Return [X, Y] of the center of cell containing provided text 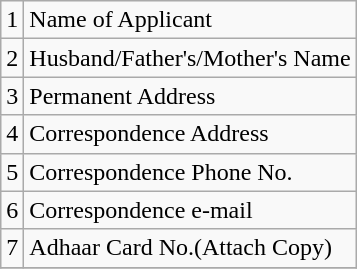
5 [12, 172]
6 [12, 210]
Correspondence Address [190, 134]
Correspondence Phone No. [190, 172]
Permanent Address [190, 96]
Adhaar Card No.(Attach Copy) [190, 248]
Correspondence e-mail [190, 210]
4 [12, 134]
Name of Applicant [190, 20]
3 [12, 96]
7 [12, 248]
Husband/Father's/Mother's Name [190, 58]
2 [12, 58]
1 [12, 20]
